Scan for the cell matching the given text and deliver its [x, y] coordinate at center. 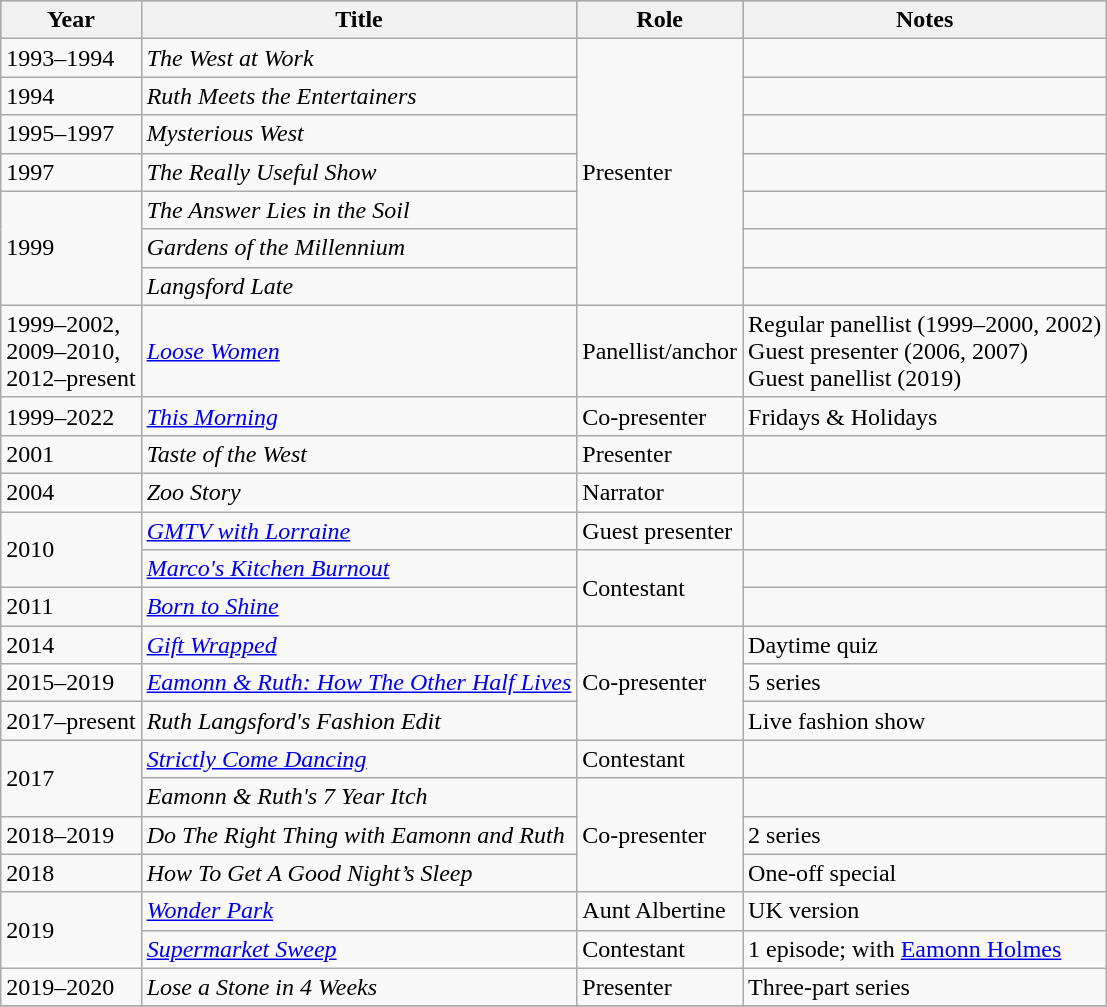
Gift Wrapped [359, 645]
2018 [71, 873]
Zoo Story [359, 492]
Eamonn & Ruth's 7 Year Itch [359, 797]
The West at Work [359, 58]
Born to Shine [359, 607]
5 series [925, 683]
1999 [71, 248]
Mysterious West [359, 134]
2017–present [71, 721]
Title [359, 20]
2011 [71, 607]
Lose a Stone in 4 Weeks [359, 987]
This Morning [359, 416]
How To Get A Good Night’s Sleep [359, 873]
Gardens of the Millennium [359, 248]
Regular panellist (1999–2000, 2002)Guest presenter (2006, 2007)Guest panellist (2019) [925, 351]
Role [660, 20]
1 episode; with Eamonn Holmes [925, 949]
1999–2022 [71, 416]
2014 [71, 645]
Supermarket Sweep [359, 949]
Guest presenter [660, 531]
Ruth Meets the Entertainers [359, 96]
2 series [925, 835]
Three-part series [925, 987]
2019–2020 [71, 987]
Aunt Albertine [660, 911]
Narrator [660, 492]
1997 [71, 172]
Taste of the West [359, 454]
1995–1997 [71, 134]
Panellist/anchor [660, 351]
The Answer Lies in the Soil [359, 210]
Langsford Late [359, 286]
2018–2019 [71, 835]
Eamonn & Ruth: How The Other Half Lives [359, 683]
Notes [925, 20]
2019 [71, 930]
UK version [925, 911]
2010 [71, 550]
Fridays & Holidays [925, 416]
Loose Women [359, 351]
One-off special [925, 873]
1994 [71, 96]
Marco's Kitchen Burnout [359, 569]
Daytime quiz [925, 645]
1999–2002,2009–2010,2012–present [71, 351]
2017 [71, 778]
Ruth Langsford's Fashion Edit [359, 721]
The Really Useful Show [359, 172]
GMTV with Lorraine [359, 531]
Do The Right Thing with Eamonn and Ruth [359, 835]
1993–1994 [71, 58]
Wonder Park [359, 911]
Live fashion show [925, 721]
Year [71, 20]
2001 [71, 454]
2004 [71, 492]
Strictly Come Dancing [359, 759]
2015–2019 [71, 683]
